For the text-containing cell, return its midpoint in [X, Y] coordinate format. 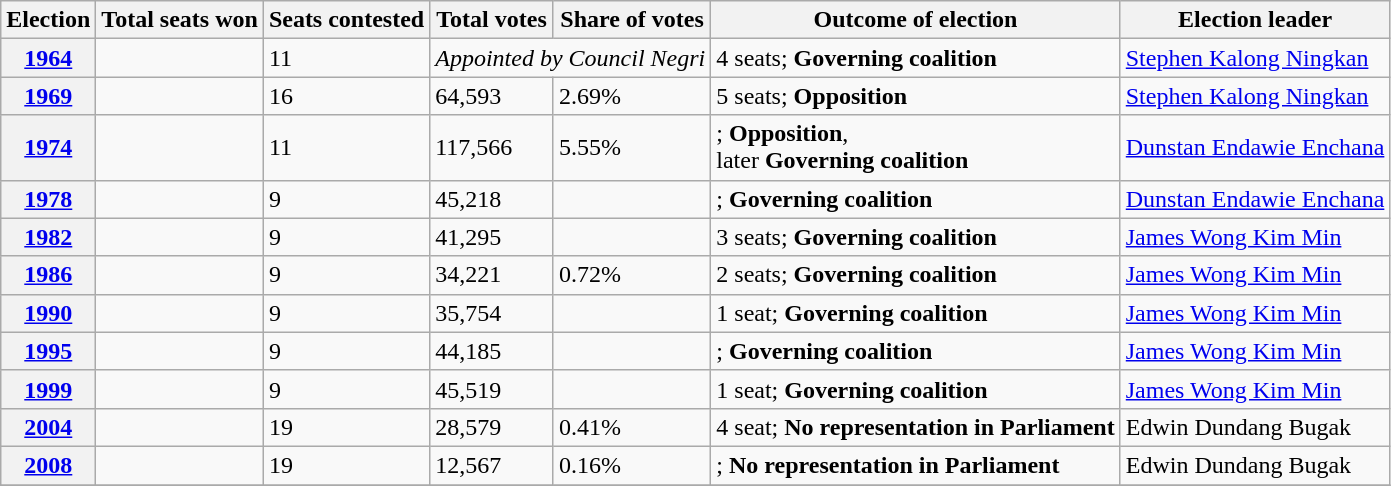
0.41% [632, 427]
0.16% [632, 465]
45,218 [492, 199]
1974 [48, 148]
5 seats; Opposition [916, 96]
Seats contested [346, 20]
1964 [48, 58]
64,593 [492, 96]
1986 [48, 275]
2 seats; Governing coalition [916, 275]
4 seat; No representation in Parliament [916, 427]
4 seats; Governing coalition [916, 58]
Share of votes [632, 20]
1990 [48, 313]
3 seats; Governing coalition [916, 237]
2.69% [632, 96]
117,566 [492, 148]
2008 [48, 465]
12,567 [492, 465]
Total votes [492, 20]
5.55% [632, 148]
Election [48, 20]
1999 [48, 389]
Appointed by Council Negri [570, 58]
1978 [48, 199]
Outcome of election [916, 20]
28,579 [492, 427]
2004 [48, 427]
1969 [48, 96]
Total seats won [180, 20]
41,295 [492, 237]
34,221 [492, 275]
1982 [48, 237]
35,754 [492, 313]
16 [346, 96]
1995 [48, 351]
0.72% [632, 275]
45,519 [492, 389]
44,185 [492, 351]
; No representation in Parliament [916, 465]
Election leader [1255, 20]
; Opposition,later Governing coalition [916, 148]
